Return the [x, y] coordinate for the center point of the cell that contains the specified text.  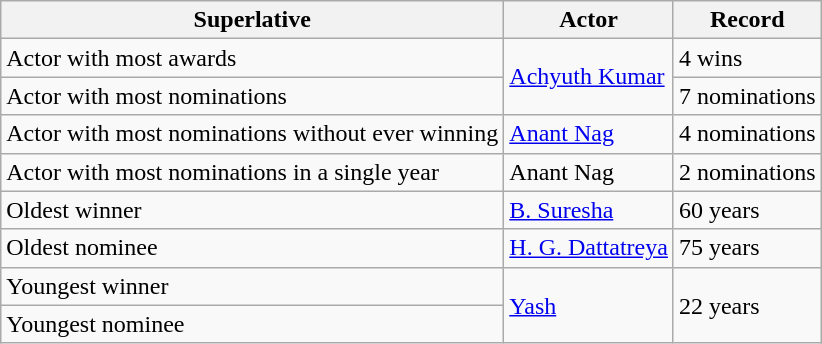
Actor [589, 20]
H. G. Dattatreya [589, 248]
2 nominations [747, 172]
7 nominations [747, 96]
Oldest nominee [252, 248]
Superlative [252, 20]
Youngest nominee [252, 324]
22 years [747, 305]
B. Suresha [589, 210]
Oldest winner [252, 210]
60 years [747, 210]
4 nominations [747, 134]
Achyuth Kumar [589, 77]
4 wins [747, 58]
Actor with most nominations without ever winning [252, 134]
Actor with most nominations in a single year [252, 172]
Actor with most nominations [252, 96]
Actor with most awards [252, 58]
75 years [747, 248]
Youngest winner [252, 286]
Yash [589, 305]
Record [747, 20]
